For the text-containing cell, return its midpoint in [x, y] coordinate format. 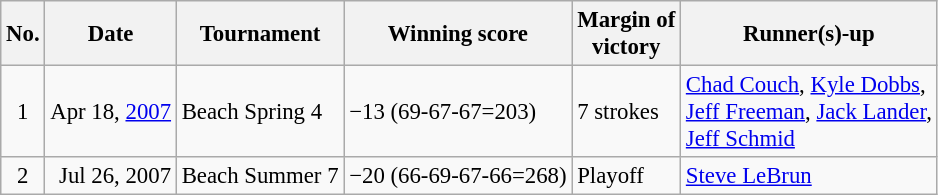
Tournament [260, 34]
Beach Summer 7 [260, 176]
Winning score [458, 34]
−13 (69-67-67=203) [458, 112]
No. [23, 34]
Date [110, 34]
Margin ofvictory [626, 34]
Apr 18, 2007 [110, 112]
7 strokes [626, 112]
2 [23, 176]
Playoff [626, 176]
1 [23, 112]
Steve LeBrun [810, 176]
−20 (66-69-67-66=268) [458, 176]
Chad Couch, Kyle Dobbs, Jeff Freeman, Jack Lander, Jeff Schmid [810, 112]
Beach Spring 4 [260, 112]
Runner(s)-up [810, 34]
Jul 26, 2007 [110, 176]
